Capture the cell that displays the provided text and extract its (X, Y) central coordinate. 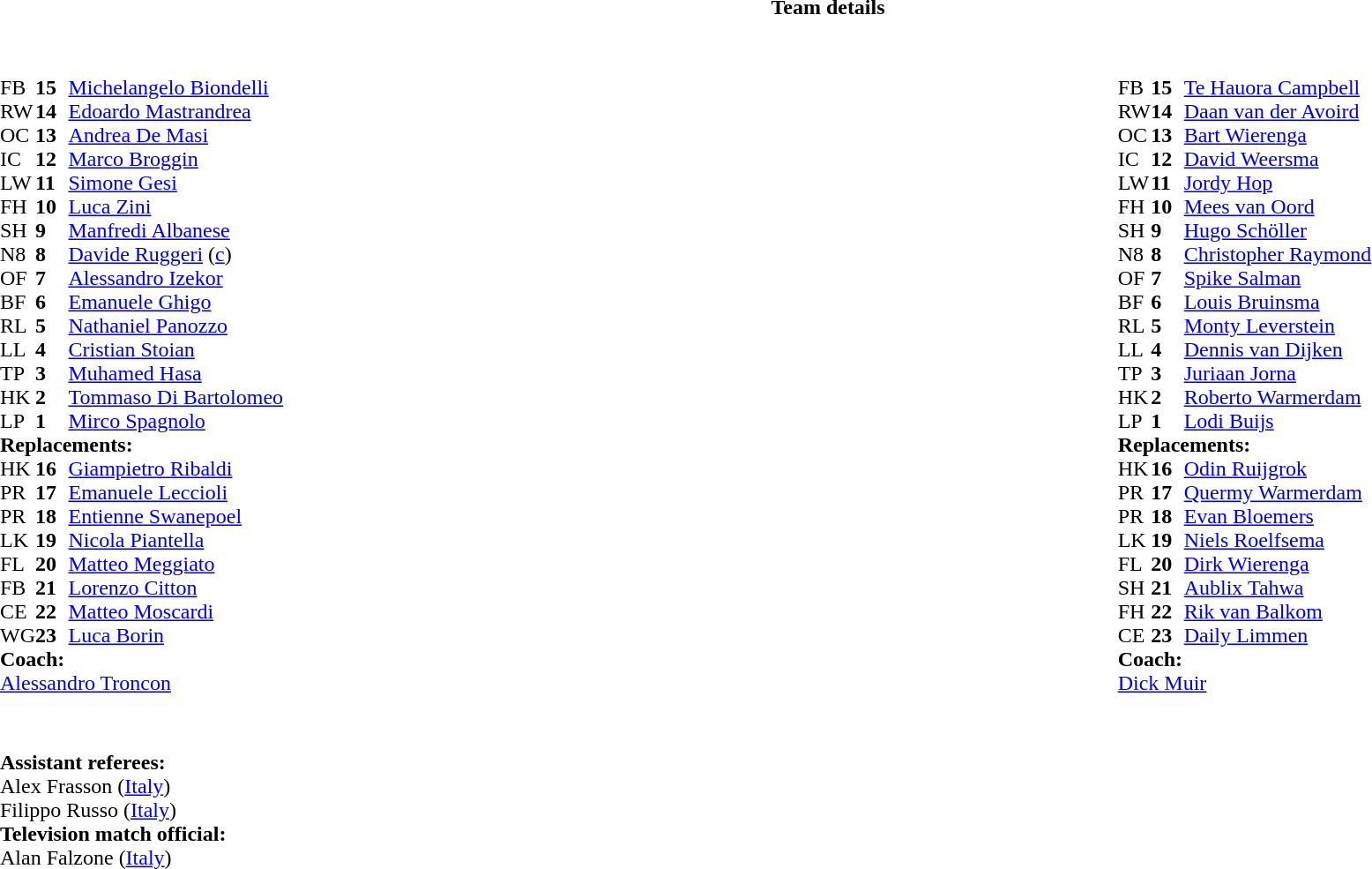
Manfredi Albanese (175, 231)
Matteo Meggiato (175, 565)
Nathaniel Panozzo (175, 326)
Dirk Wierenga (1279, 565)
Christopher Raymond (1279, 254)
Marco Broggin (175, 159)
Mirco Spagnolo (175, 422)
Niels Roelfsema (1279, 540)
WG (18, 635)
Aublix Tahwa (1279, 588)
Nicola Piantella (175, 540)
Andrea De Masi (175, 136)
Giampietro Ribaldi (175, 469)
Spike Salman (1279, 279)
Roberto Warmerdam (1279, 397)
Edoardo Mastrandrea (175, 111)
Bart Wierenga (1279, 136)
Juriaan Jorna (1279, 374)
Odin Ruijgrok (1279, 469)
Hugo Schöller (1279, 231)
Entienne Swanepoel (175, 517)
Lodi Buijs (1279, 422)
Simone Gesi (175, 184)
Emanuele Leccioli (175, 492)
Daan van der Avoird (1279, 111)
Dick Muir (1245, 683)
Te Hauora Campbell (1279, 88)
Alessandro Troncon (141, 683)
Quermy Warmerdam (1279, 492)
Emanuele Ghigo (175, 302)
Daily Limmen (1279, 635)
Muhamed Hasa (175, 374)
Luca Zini (175, 206)
Davide Ruggeri (c) (175, 254)
Alessandro Izekor (175, 279)
Dennis van Dijken (1279, 349)
Evan Bloemers (1279, 517)
Monty Leverstein (1279, 326)
Cristian Stoian (175, 349)
Louis Bruinsma (1279, 302)
Lorenzo Citton (175, 588)
Jordy Hop (1279, 184)
Tommaso Di Bartolomeo (175, 397)
Rik van Balkom (1279, 612)
David Weersma (1279, 159)
Mees van Oord (1279, 206)
Luca Borin (175, 635)
Matteo Moscardi (175, 612)
Michelangelo Biondelli (175, 88)
